Detect which cell encompasses the target text, then output its [x, y] center coordinate. 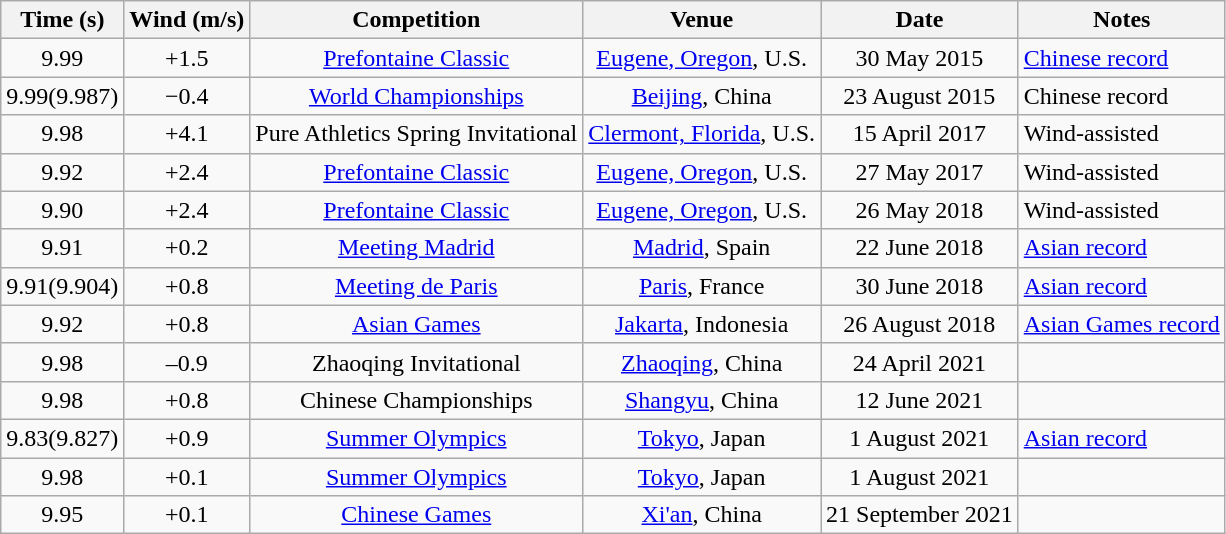
+0.9 [187, 438]
–0.9 [187, 362]
24 April 2021 [920, 362]
Jakarta, Indonesia [702, 324]
9.91(9.904) [62, 286]
9.90 [62, 210]
Notes [1122, 20]
9.83(9.827) [62, 438]
Shangyu, China [702, 400]
Asian Games [416, 324]
Competition [416, 20]
12 June 2021 [920, 400]
9.99 [62, 58]
Meeting Madrid [416, 248]
Time (s) [62, 20]
Venue [702, 20]
Clermont, Florida, U.S. [702, 134]
+0.2 [187, 248]
26 May 2018 [920, 210]
Meeting de Paris [416, 286]
−0.4 [187, 96]
+4.1 [187, 134]
Chinese Games [416, 515]
15 April 2017 [920, 134]
30 June 2018 [920, 286]
Xi'an, China [702, 515]
9.95 [62, 515]
9.99(9.987) [62, 96]
21 September 2021 [920, 515]
Date [920, 20]
26 August 2018 [920, 324]
Paris, France [702, 286]
Zhaoqing, China [702, 362]
+1.5 [187, 58]
22 June 2018 [920, 248]
30 May 2015 [920, 58]
9.91 [62, 248]
27 May 2017 [920, 172]
Beijing, China [702, 96]
Madrid, Spain [702, 248]
Asian Games record [1122, 324]
Pure Athletics Spring Invitational [416, 134]
Wind (m/s) [187, 20]
23 August 2015 [920, 96]
Chinese Championships [416, 400]
Zhaoqing Invitational [416, 362]
World Championships [416, 96]
